Return the (X, Y) coordinate for the center point of the cell that contains the specified text.  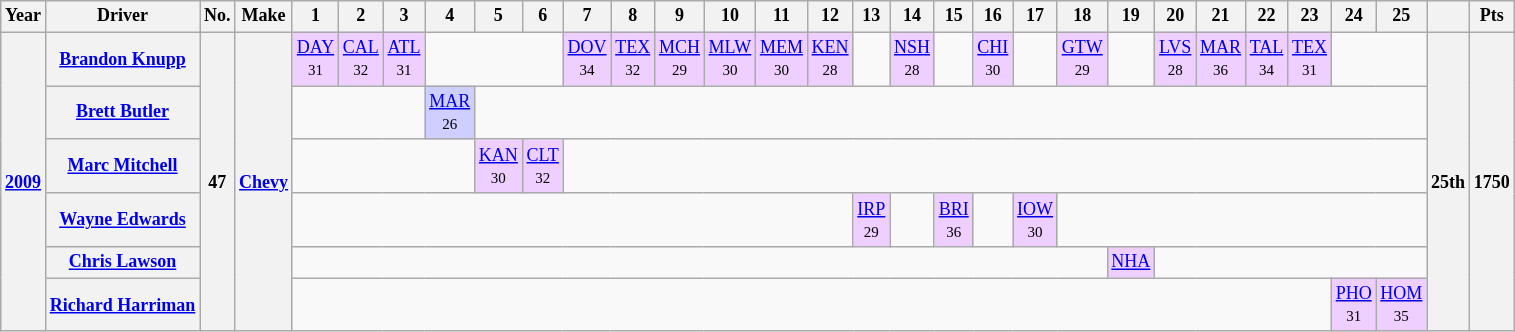
18 (1082, 16)
DOV 34 (587, 59)
BRI36 (954, 220)
14 (912, 16)
No. (218, 16)
8 (633, 16)
5 (499, 16)
MEM 30 (782, 59)
24 (1354, 16)
Wayne Edwards (122, 220)
21 (1221, 16)
17 (1036, 16)
IRP29 (872, 220)
MAR26 (450, 113)
IOW30 (1036, 220)
Chris Lawson (122, 262)
Year (24, 16)
7 (587, 16)
ATL 31 (404, 59)
23 (1310, 16)
MAR 36 (1221, 59)
CAL 32 (360, 59)
TAL 34 (1266, 59)
MLW 30 (730, 59)
10 (730, 16)
16 (993, 16)
13 (872, 16)
9 (680, 16)
1750 (1492, 182)
6 (542, 16)
11 (782, 16)
Brandon Knupp (122, 59)
TEX 31 (1310, 59)
KAN30 (499, 166)
NSH 28 (912, 59)
19 (1131, 16)
4 (450, 16)
25 (1402, 16)
3 (404, 16)
Richard Harriman (122, 305)
Brett Butler (122, 113)
CLT32 (542, 166)
Driver (122, 16)
TEX 32 (633, 59)
25th (1448, 182)
20 (1176, 16)
47 (218, 182)
MCH 29 (680, 59)
DAY 31 (315, 59)
12 (830, 16)
HOM35 (1402, 305)
Marc Mitchell (122, 166)
LVS 28 (1176, 59)
GTW 29 (1082, 59)
CHI 30 (993, 59)
Pts (1492, 16)
Chevy (264, 182)
PHO31 (1354, 305)
2 (360, 16)
2009 (24, 182)
KEN 28 (830, 59)
NHA (1131, 262)
1 (315, 16)
Make (264, 16)
22 (1266, 16)
15 (954, 16)
